Pinpoint the cell where the given text exists, returning its [x, y] midpoint coordinate. 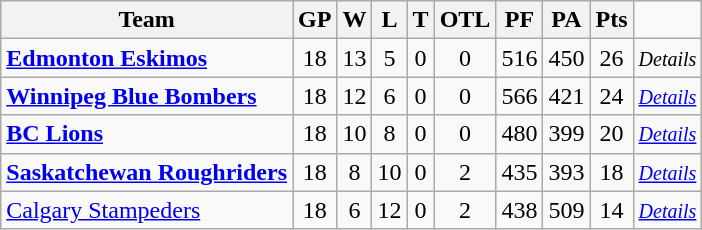
399 [566, 134]
GP [315, 20]
T [420, 20]
480 [520, 134]
BC Lions [147, 134]
Team [147, 20]
20 [612, 134]
OTL [465, 20]
PF [520, 20]
13 [354, 58]
393 [566, 172]
566 [520, 96]
509 [566, 210]
516 [520, 58]
Pts [612, 20]
Edmonton Eskimos [147, 58]
Saskatchewan Roughriders [147, 172]
Winnipeg Blue Bombers [147, 96]
W [354, 20]
5 [390, 58]
24 [612, 96]
438 [520, 210]
435 [520, 172]
PA [566, 20]
421 [566, 96]
Calgary Stampeders [147, 210]
26 [612, 58]
L [390, 20]
450 [566, 58]
14 [612, 210]
